Output the [x, y] coordinate of the center of the cell containing the given text.  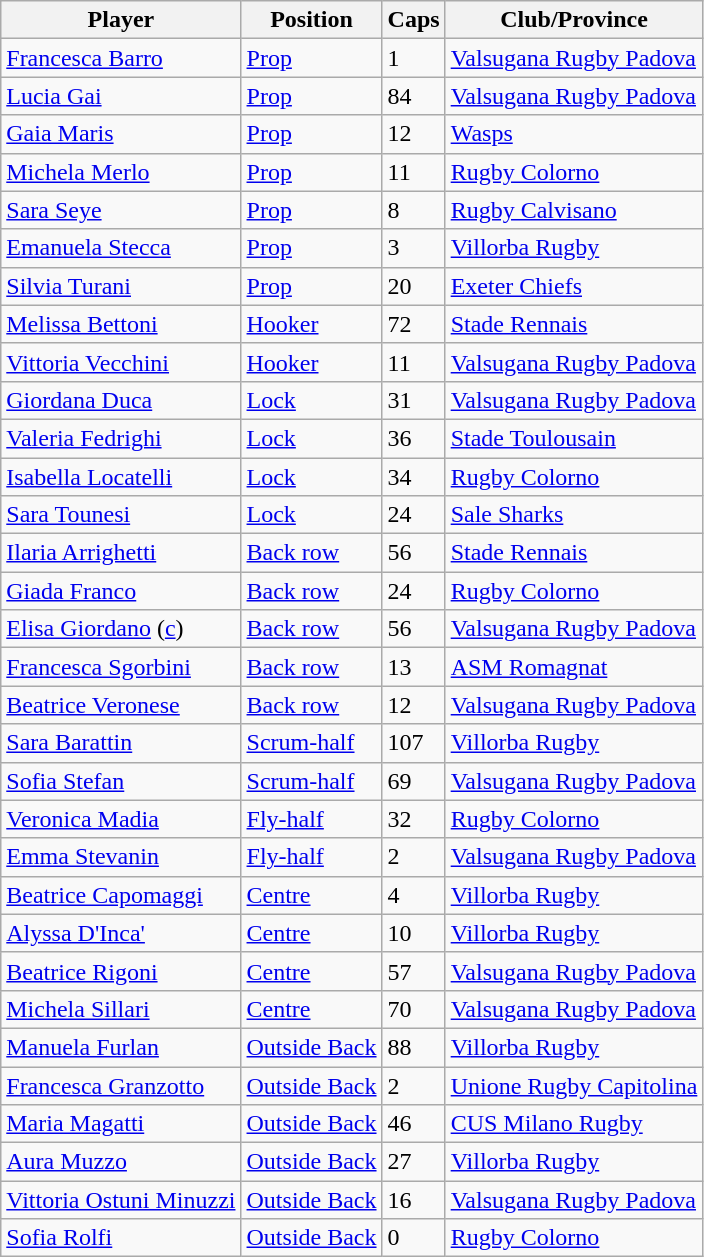
Sara Tounesi [121, 515]
32 [414, 819]
1 [414, 58]
72 [414, 324]
Gaia Maris [121, 134]
Veronica Madia [121, 819]
Sofia Rolfi [121, 1238]
ASM Romagnat [574, 667]
Ilaria Arrighetti [121, 553]
46 [414, 1124]
0 [414, 1238]
36 [414, 438]
107 [414, 743]
Player [121, 20]
Maria Magatti [121, 1124]
Sofia Stefan [121, 781]
Position [312, 20]
57 [414, 971]
Stade Toulousain [574, 438]
Elisa Giordano (c) [121, 629]
Wasps [574, 134]
70 [414, 1009]
Francesca Sgorbini [121, 667]
Caps [414, 20]
4 [414, 895]
88 [414, 1047]
Aura Muzzo [121, 1162]
Sale Sharks [574, 515]
Sara Seye [121, 210]
3 [414, 248]
16 [414, 1200]
Valeria Fedrighi [121, 438]
31 [414, 400]
Beatrice Rigoni [121, 971]
27 [414, 1162]
Silvia Turani [121, 286]
20 [414, 286]
Michela Merlo [121, 172]
Unione Rugby Capitolina [574, 1085]
Lucia Gai [121, 96]
69 [414, 781]
Alyssa D'Inca' [121, 933]
Vittoria Vecchini [121, 362]
Beatrice Capomaggi [121, 895]
Rugby Calvisano [574, 210]
Francesca Granzotto [121, 1085]
Isabella Locatelli [121, 477]
34 [414, 477]
Sara Barattin [121, 743]
Melissa Bettoni [121, 324]
Vittoria Ostuni Minuzzi [121, 1200]
Club/Province [574, 20]
10 [414, 933]
Manuela Furlan [121, 1047]
Michela Sillari [121, 1009]
13 [414, 667]
Exeter Chiefs [574, 286]
84 [414, 96]
Francesca Barro [121, 58]
Emma Stevanin [121, 857]
Giordana Duca [121, 400]
Beatrice Veronese [121, 705]
Emanuela Stecca [121, 248]
Giada Franco [121, 591]
8 [414, 210]
CUS Milano Rugby [574, 1124]
